Identify which cell holds the provided text, then report its (x, y) central coordinate. 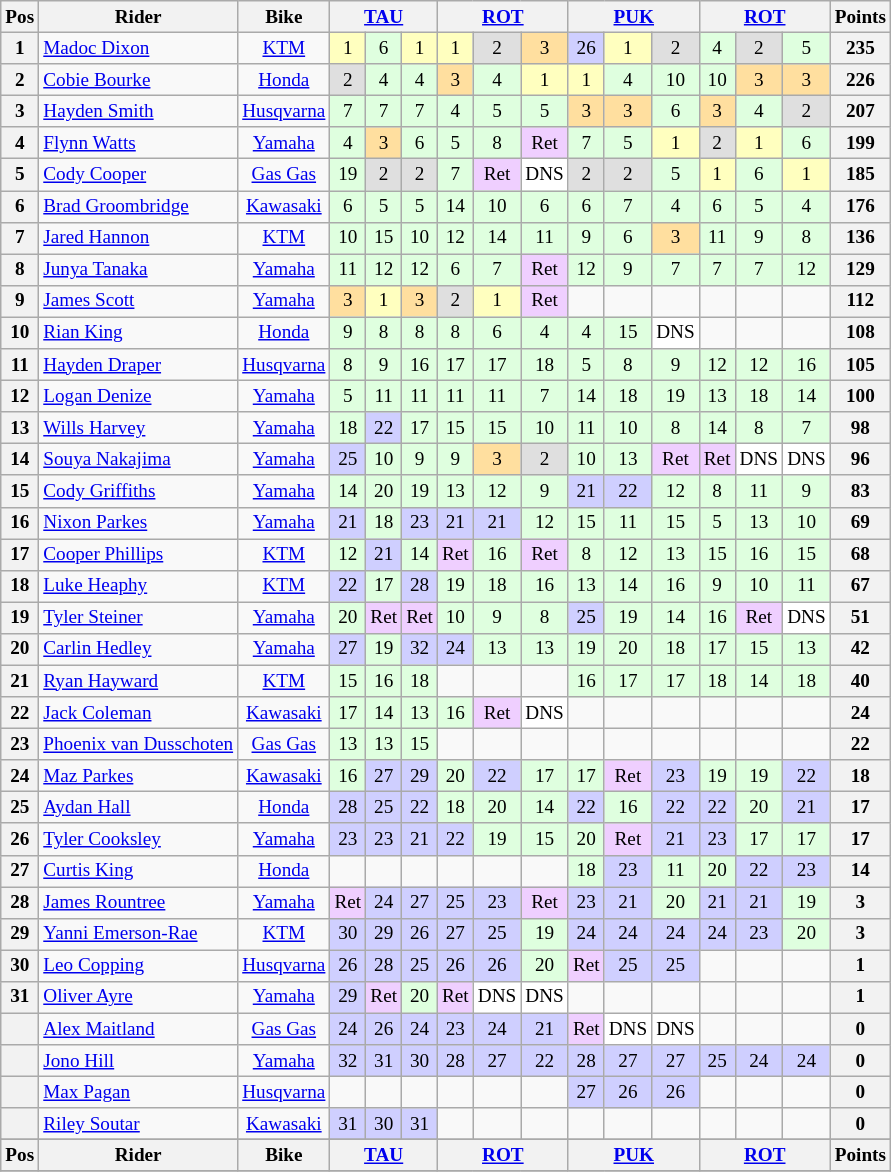
Alex Maitland (138, 1029)
Jared Hannon (138, 238)
51 (860, 618)
Souya Nakajima (138, 460)
Curtis King (138, 871)
James Scott (138, 301)
Ryan Hayward (138, 681)
Junya Tanaka (138, 270)
69 (860, 523)
James Rountree (138, 902)
199 (860, 143)
Cobie Bourke (138, 80)
Madoc Dixon (138, 48)
Jack Coleman (138, 713)
Aydan Hall (138, 808)
Oliver Ayre (138, 997)
Maz Parkes (138, 776)
68 (860, 554)
40 (860, 681)
Brad Groombridge (138, 206)
83 (860, 491)
108 (860, 333)
Riley Soutar (138, 1124)
129 (860, 270)
Yanni Emerson-Rae (138, 934)
185 (860, 175)
96 (860, 460)
136 (860, 238)
98 (860, 428)
Cody Cooper (138, 175)
Max Pagan (138, 1092)
176 (860, 206)
Tyler Cooksley (138, 839)
Nixon Parkes (138, 523)
207 (860, 111)
67 (860, 586)
Logan Denize (138, 396)
Hayden Smith (138, 111)
Cooper Phillips (138, 554)
105 (860, 365)
Hayden Draper (138, 365)
226 (860, 80)
100 (860, 396)
235 (860, 48)
Rian King (138, 333)
Carlin Hedley (138, 649)
112 (860, 301)
Wills Harvey (138, 428)
Luke Heaphy (138, 586)
Leo Copping (138, 966)
Phoenix van Dusschoten (138, 744)
Tyler Steiner (138, 618)
Jono Hill (138, 1061)
42 (860, 649)
Cody Griffiths (138, 491)
Flynn Watts (138, 143)
